Determine the [x, y] coordinate at the center of the cell enclosing the given text.  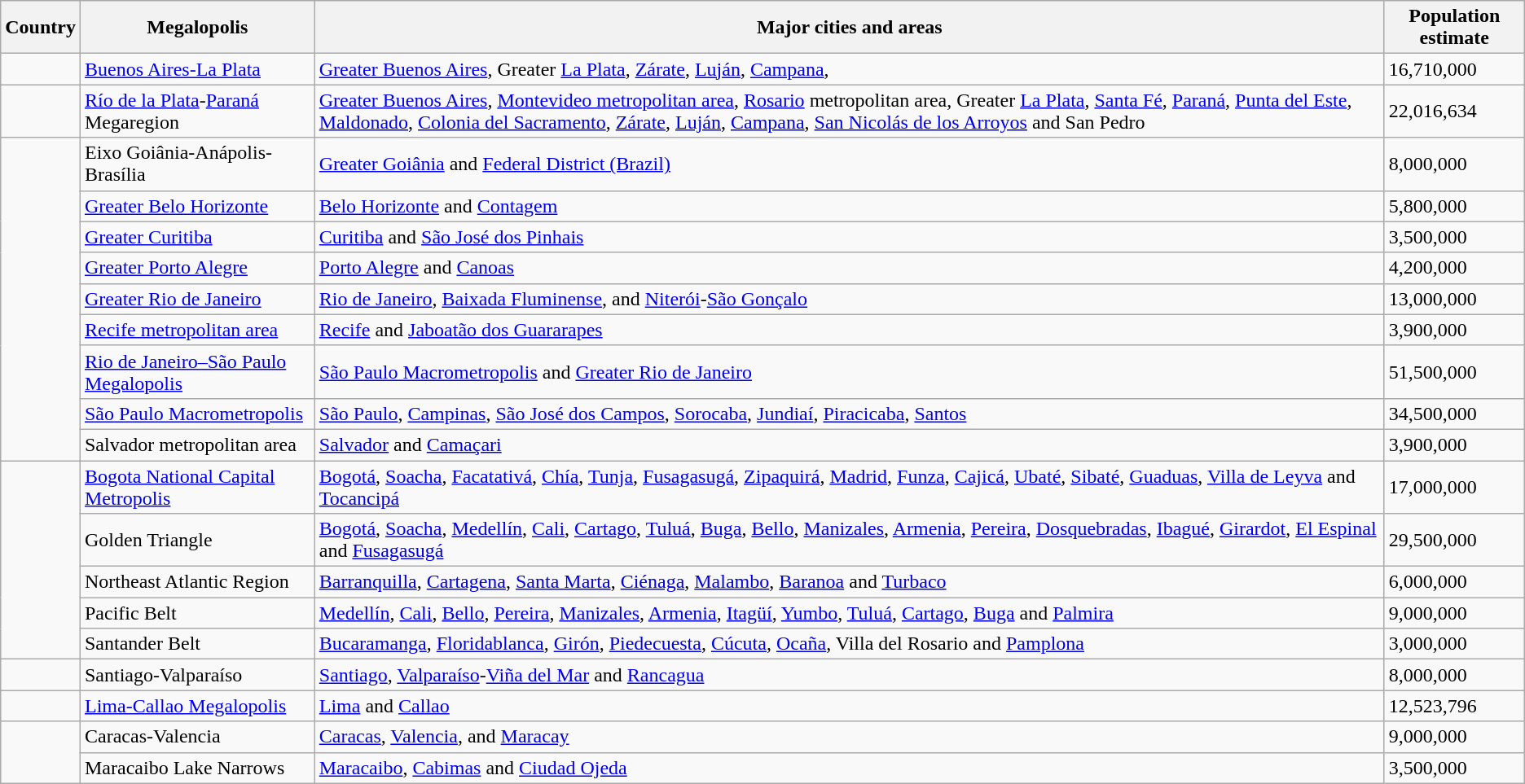
Buenos Aires-La Plata [197, 69]
Salvador metropolitan area [197, 445]
Medellín, Cali, Bello, Pereira, Manizales, Armenia, Itagüí, Yumbo, Tuluá, Cartago, Buga and Palmira [849, 613]
Caracas-Valencia [197, 737]
34,500,000 [1454, 414]
São Paulo Macrometropolis [197, 414]
Bogotá, Soacha, Medellín, Cali, Cartago, Tuluá, Buga, Bello, Manizales, Armenia, Pereira, Dosquebradas, Ibagué, Girardot, El Espinal and Fusagasugá [849, 541]
12,523,796 [1454, 706]
3,000,000 [1454, 644]
22,016,634 [1454, 111]
São Paulo Macrometropolis and Greater Rio de Janeiro [849, 371]
Recife and Jaboatão dos Guararapes [849, 330]
51,500,000 [1454, 371]
Bogotá, Soacha, Facatativá, Chía, Tunja, Fusagasugá, Zipaquirá, Madrid, Funza, Cajicá, Ubaté, Sibaté, Guaduas, Villa de Leyva and Tocancipá [849, 487]
Population estimate [1454, 28]
Pacific Belt [197, 613]
Salvador and Camaçari [849, 445]
5,800,000 [1454, 206]
Belo Horizonte and Contagem [849, 206]
Golden Triangle [197, 541]
6,000,000 [1454, 582]
4,200,000 [1454, 268]
Bogota National Capital Metropolis [197, 487]
Rio de Janeiro, Baixada Fluminense, and Niterói-São Gonçalo [849, 299]
Lima-Callao Megalopolis [197, 706]
Major cities and areas [849, 28]
Porto Alegre and Canoas [849, 268]
Recife metropolitan area [197, 330]
Santander Belt [197, 644]
Lima and Callao [849, 706]
Greater Curitiba [197, 237]
13,000,000 [1454, 299]
Greater Rio de Janeiro [197, 299]
Eixo Goiânia-Anápolis-Brasília [197, 164]
Rio de Janeiro–São Paulo Megalopolis [197, 371]
Curitiba and São José dos Pinhais [849, 237]
Santiago, Valparaíso-Viña del Mar and Rancagua [849, 675]
Maracaibo, Cabimas and Ciudad Ojeda [849, 768]
Barranquilla, Cartagena, Santa Marta, Ciénaga, Malambo, Baranoa and Turbaco [849, 582]
29,500,000 [1454, 541]
Caracas, Valencia, and Maracay [849, 737]
Greater Buenos Aires, Greater La Plata, Zárate, Luján, Campana, [849, 69]
16,710,000 [1454, 69]
São Paulo, Campinas, São José dos Campos, Sorocaba, Jundiaí, Piracicaba, Santos [849, 414]
Greater Porto Alegre [197, 268]
Río de la Plata-Paraná Megaregion [197, 111]
Santiago-Valparaíso [197, 675]
Northeast Atlantic Region [197, 582]
Bucaramanga, Floridablanca, Girón, Piedecuesta, Cúcuta, Ocaña, Villa del Rosario and Pamplona [849, 644]
Greater Goiânia and Federal District (Brazil) [849, 164]
Greater Belo Horizonte [197, 206]
Maracaibo Lake Narrows [197, 768]
Country [41, 28]
17,000,000 [1454, 487]
Megalopolis [197, 28]
